Pinpoint the cell where the given text exists, returning its (x, y) midpoint coordinate. 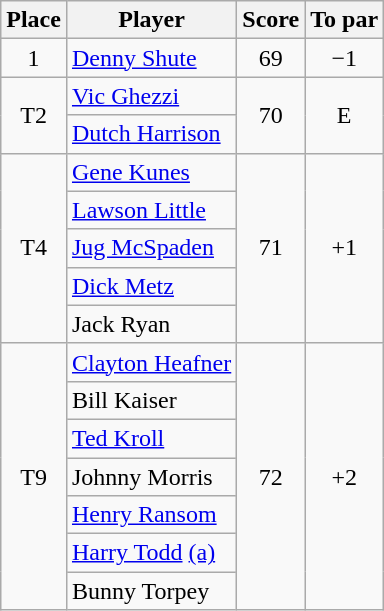
69 (271, 58)
Lawson Little (151, 210)
72 (271, 476)
Dick Metz (151, 286)
Bunny Torpey (151, 591)
Bill Kaiser (151, 400)
Johnny Morris (151, 477)
71 (271, 248)
To par (344, 20)
Dutch Harrison (151, 134)
T4 (34, 248)
Gene Kunes (151, 172)
Harry Todd (a) (151, 553)
T9 (34, 476)
Vic Ghezzi (151, 96)
70 (271, 115)
+2 (344, 476)
Jug McSpaden (151, 248)
Henry Ransom (151, 515)
Clayton Heafner (151, 362)
Player (151, 20)
+1 (344, 248)
1 (34, 58)
−1 (344, 58)
Denny Shute (151, 58)
T2 (34, 115)
Ted Kroll (151, 438)
Place (34, 20)
Jack Ryan (151, 324)
E (344, 115)
Score (271, 20)
